Search for the cell housing the specified text and yield its (x, y) center coordinate. 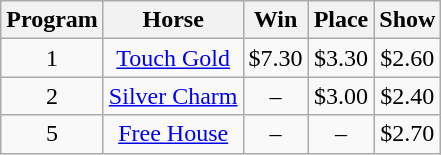
5 (52, 134)
Horse (173, 20)
Program (52, 20)
$2.70 (408, 134)
2 (52, 96)
Show (408, 20)
$2.60 (408, 58)
$7.30 (276, 58)
Place (341, 20)
$2.40 (408, 96)
Free House (173, 134)
$3.30 (341, 58)
Silver Charm (173, 96)
$3.00 (341, 96)
Win (276, 20)
Touch Gold (173, 58)
1 (52, 58)
